Return the [X, Y] coordinate for the center point of the cell that contains the specified text.  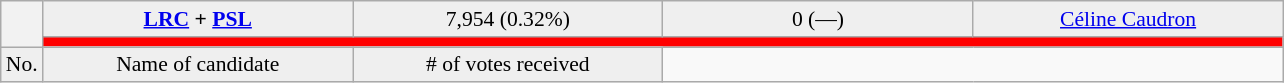
LRC + PSL [198, 19]
# of votes received [508, 65]
No. [22, 65]
0 (—) [818, 19]
7,954 (0.32%) [508, 19]
Céline Caudron [1128, 19]
Name of candidate [198, 65]
